Detect which cell encompasses the target text, then output its (X, Y) center coordinate. 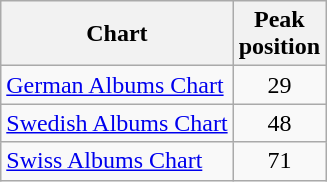
Swiss Albums Chart (117, 161)
48 (279, 123)
Swedish Albums Chart (117, 123)
71 (279, 161)
Chart (117, 34)
29 (279, 85)
Peakposition (279, 34)
German Albums Chart (117, 85)
